Scan for the cell matching the given text and deliver its [X, Y] coordinate at center. 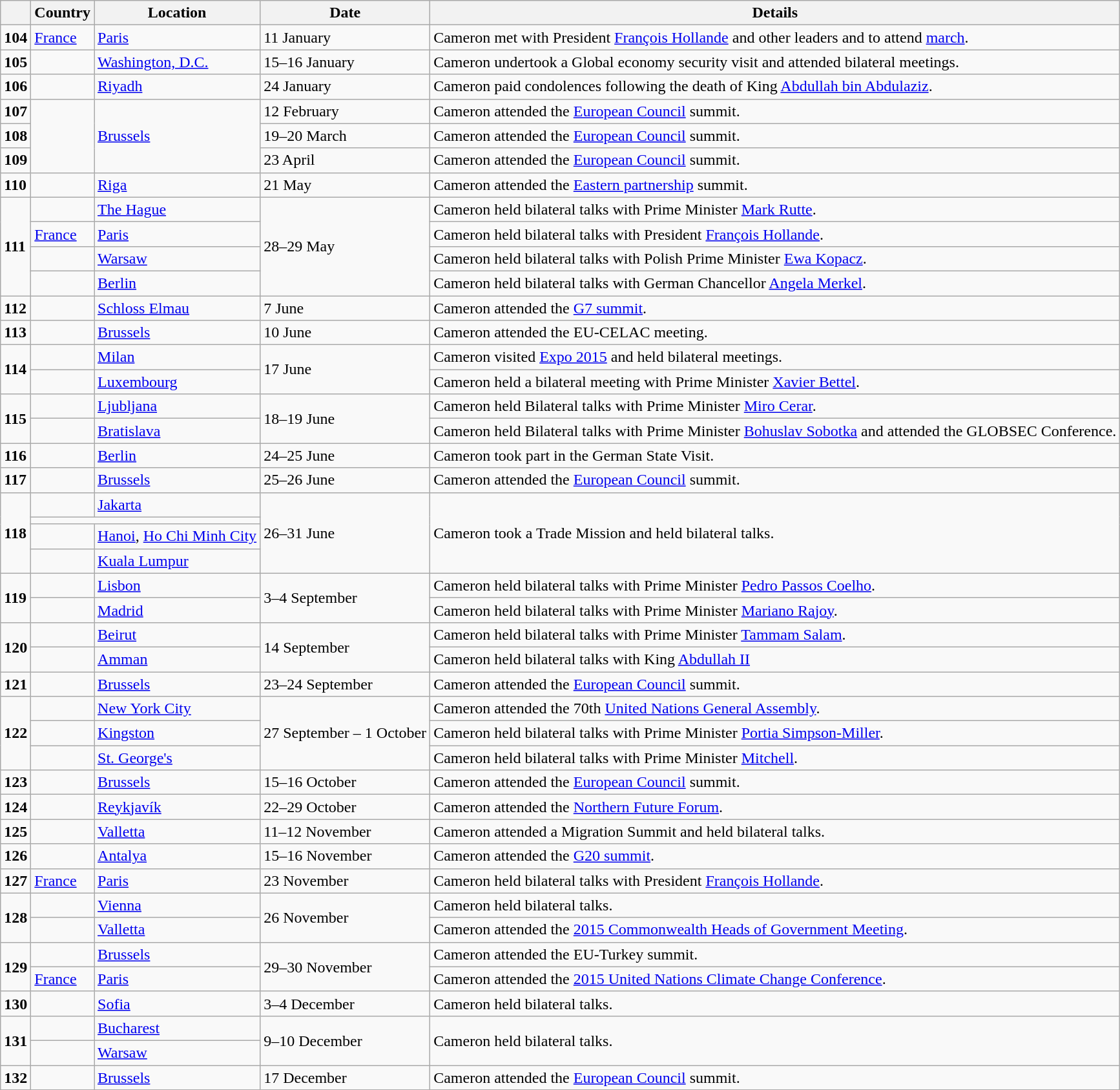
Cameron held bilateral talks with Prime Minister Portia Simpson-Miller. [775, 733]
Bratislava [177, 431]
Cameron held bilateral talks with Prime Minister Mark Rutte. [775, 209]
23 November [345, 881]
Cameron held bilateral talks with German Chancellor Angela Merkel. [775, 283]
Ljubljana [177, 406]
Cameron held Bilateral talks with Prime Minister Miro Cerar. [775, 406]
Jakarta [177, 505]
21 May [345, 185]
Cameron held bilateral talks with Prime Minister Mariano Rajoy. [775, 610]
Cameron attended the EU-CELAC meeting. [775, 333]
Cameron attended the 2015 United Nations Climate Change Conference. [775, 979]
113 [16, 333]
Cameron attended the G7 summit. [775, 308]
114 [16, 370]
14 September [345, 647]
132 [16, 1077]
104 [16, 37]
112 [16, 308]
Cameron attended a Migration Summit and held bilateral talks. [775, 832]
109 [16, 160]
19–20 March [345, 136]
St. George's [177, 758]
3–4 December [345, 1003]
Cameron met with President François Hollande and other leaders and to attend march. [775, 37]
24–25 June [345, 456]
Amman [177, 659]
3–4 September [345, 598]
Cameron paid condolences following the death of King Abdullah bin Abdulaziz. [775, 87]
15–16 November [345, 856]
Sofia [177, 1003]
Riga [177, 185]
Schloss Elmau [177, 308]
Cameron attended the G20 summit. [775, 856]
15–16 January [345, 62]
9–10 December [345, 1040]
Antalya [177, 856]
Riyadh [177, 87]
115 [16, 419]
Beirut [177, 634]
29–30 November [345, 967]
Country [63, 13]
121 [16, 684]
119 [16, 598]
106 [16, 87]
107 [16, 111]
17 June [345, 370]
15–16 October [345, 782]
125 [16, 832]
23 April [345, 160]
Cameron attended the Eastern partnership summit. [775, 185]
22–29 October [345, 807]
Cameron attended the Northern Future Forum. [775, 807]
Cameron attended the 70th United Nations General Assembly. [775, 709]
New York City [177, 709]
Luxembourg [177, 382]
Cameron took part in the German State Visit. [775, 456]
Lisbon [177, 585]
26–31 June [345, 532]
129 [16, 967]
24 January [345, 87]
Kuala Lumpur [177, 561]
11–12 November [345, 832]
Cameron held bilateral talks with King Abdullah II [775, 659]
18–19 June [345, 419]
Date [345, 13]
Cameron attended the 2015 Commonwealth Heads of Government Meeting. [775, 930]
Hanoi, Ho Chi Minh City [177, 536]
Bucharest [177, 1028]
108 [16, 136]
Cameron attended the EU-Turkey summit. [775, 954]
10 June [345, 333]
7 June [345, 308]
Cameron took a Trade Mission and held bilateral talks. [775, 532]
116 [16, 456]
128 [16, 917]
Cameron held bilateral talks with Prime Minister Pedro Passos Coelho. [775, 585]
131 [16, 1040]
117 [16, 480]
25–26 June [345, 480]
26 November [345, 917]
124 [16, 807]
Cameron held Bilateral talks with Prime Minister Bohuslav Sobotka and attended the GLOBSEC Conference. [775, 431]
Madrid [177, 610]
28–29 May [345, 246]
126 [16, 856]
Reykjavík [177, 807]
122 [16, 733]
17 December [345, 1077]
Washington, D.C. [177, 62]
Kingston [177, 733]
Details [775, 13]
Cameron held bilateral talks with Prime Minister Tammam Salam. [775, 634]
Cameron undertook a Global economy security visit and attended bilateral meetings. [775, 62]
120 [16, 647]
130 [16, 1003]
12 February [345, 111]
The Hague [177, 209]
Cameron held a bilateral meeting with Prime Minister Xavier Bettel. [775, 382]
11 January [345, 37]
Vienna [177, 905]
123 [16, 782]
110 [16, 185]
Milan [177, 357]
Cameron held bilateral talks with Prime Minister Mitchell. [775, 758]
23–24 September [345, 684]
127 [16, 881]
Cameron visited Expo 2015 and held bilateral meetings. [775, 357]
111 [16, 246]
Location [177, 13]
105 [16, 62]
118 [16, 532]
27 September – 1 October [345, 733]
Cameron held bilateral talks with Polish Prime Minister Ewa Kopacz. [775, 258]
